Identify which cell holds the provided text, then report its (x, y) central coordinate. 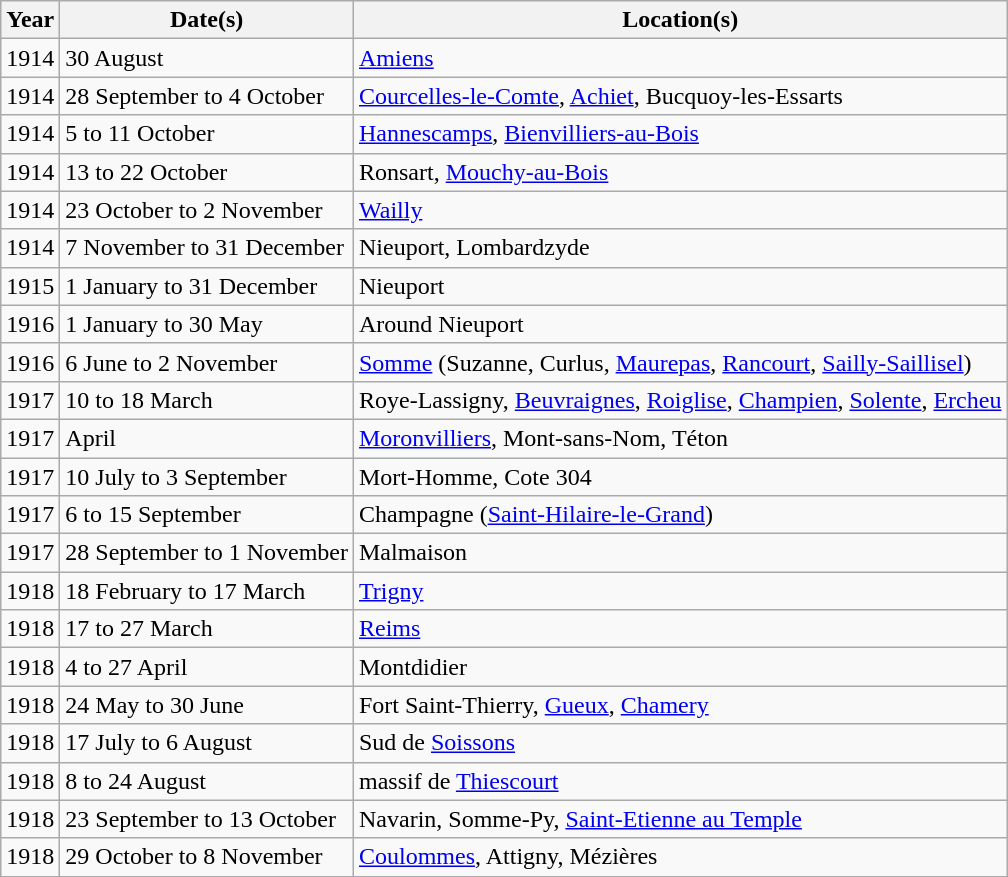
Coulommes, Attigny, Mézières (680, 857)
Nieuport (680, 286)
Roye-Lassigny, Beuvraignes, Roiglise, Champien, Solente, Ercheu (680, 400)
Montdidier (680, 667)
10 to 18 March (207, 400)
6 to 15 September (207, 515)
Champagne (Saint-Hilaire-le-Grand) (680, 515)
Navarin, Somme-Py, Saint-Etienne au Temple (680, 819)
23 September to 13 October (207, 819)
Year (30, 20)
28 September to 1 November (207, 553)
Hannescamps, Bienvilliers-au-Bois (680, 134)
17 July to 6 August (207, 743)
Mort-Homme, Cote 304 (680, 477)
Date(s) (207, 20)
18 February to 17 March (207, 591)
Around Nieuport (680, 324)
24 May to 30 June (207, 705)
Somme (Suzanne, Curlus, Maurepas, Rancourt, Sailly-Saillisel) (680, 362)
Malmaison (680, 553)
Moronvilliers, Mont-sans-Nom, Téton (680, 438)
8 to 24 August (207, 781)
29 October to 8 November (207, 857)
April (207, 438)
23 October to 2 November (207, 210)
Ronsart, Mouchy-au-Bois (680, 172)
Reims (680, 629)
Fort Saint-Thierry, Gueux, Chamery (680, 705)
1 January to 31 December (207, 286)
1 January to 30 May (207, 324)
7 November to 31 December (207, 248)
1915 (30, 286)
30 August (207, 58)
28 September to 4 October (207, 96)
17 to 27 March (207, 629)
Location(s) (680, 20)
Courcelles-le-Comte, Achiet, Bucquoy-les-Essarts (680, 96)
6 June to 2 November (207, 362)
5 to 11 October (207, 134)
Trigny (680, 591)
massif de Thiescourt (680, 781)
Sud de Soissons (680, 743)
Wailly (680, 210)
Amiens (680, 58)
10 July to 3 September (207, 477)
Nieuport, Lombardzyde (680, 248)
13 to 22 October (207, 172)
4 to 27 April (207, 667)
